Scan for the cell matching the given text and deliver its (x, y) coordinate at center. 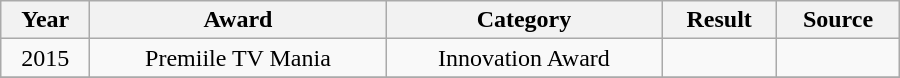
Innovation Award (524, 58)
Award (238, 20)
Premiile TV Mania (238, 58)
Result (720, 20)
Source (838, 20)
2015 (46, 58)
Category (524, 20)
Year (46, 20)
